Pinpoint the cell where the given text exists, returning its (x, y) midpoint coordinate. 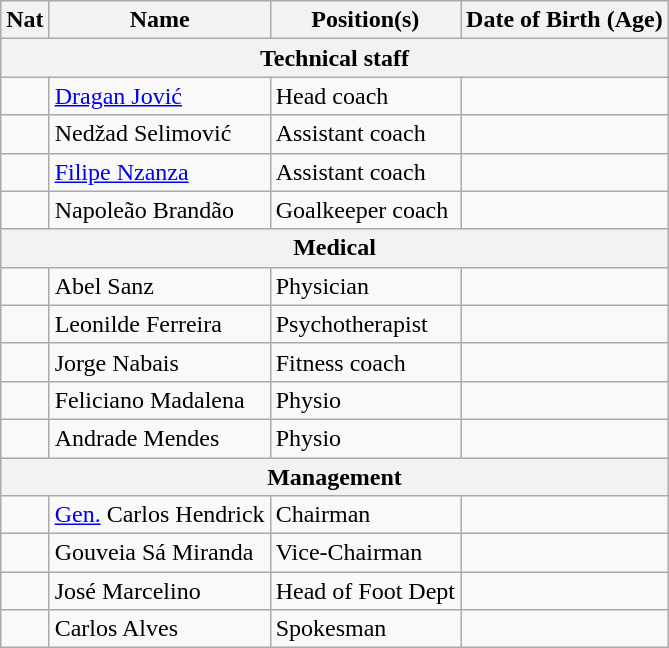
Dragan Jović (160, 96)
Vice-Chairman (365, 553)
Medical (334, 248)
Chairman (365, 515)
Psychotherapist (365, 324)
Jorge Nabais (160, 362)
Nat (25, 20)
Spokesman (365, 629)
Gen. Carlos Hendrick (160, 515)
Fitness coach (365, 362)
Name (160, 20)
José Marcelino (160, 591)
Leonilde Ferreira (160, 324)
Position(s) (365, 20)
Carlos Alves (160, 629)
Head of Foot Dept (365, 591)
Technical staff (334, 58)
Feliciano Madalena (160, 400)
Napoleão Brandão (160, 210)
Abel Sanz (160, 286)
Filipe Nzanza (160, 172)
Physician (365, 286)
Gouveia Sá Miranda (160, 553)
Goalkeeper coach (365, 210)
Management (334, 477)
Andrade Mendes (160, 438)
Nedžad Selimović (160, 134)
Date of Birth (Age) (565, 20)
Head coach (365, 96)
